For the text-containing cell, return its midpoint in [X, Y] coordinate format. 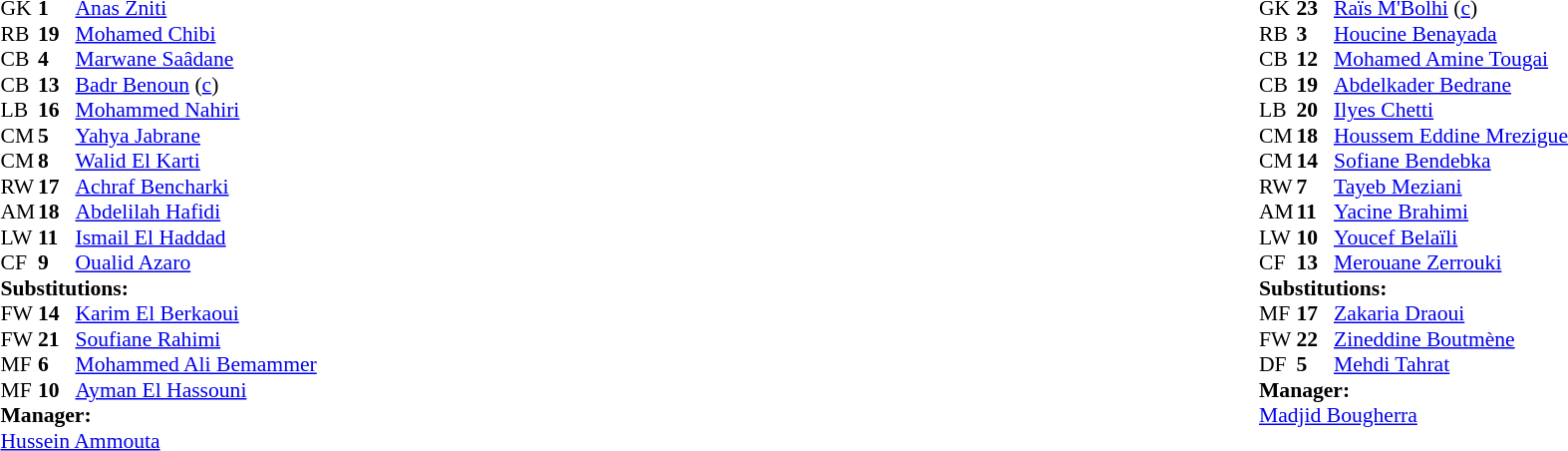
Ayman El Hassouni [196, 390]
Zakaria Draoui [1451, 314]
21 [57, 339]
Houssem Eddine Mrezigue [1451, 136]
Karim El Berkaoui [196, 314]
Abdelkader Bedrane [1451, 85]
Merouane Zerrouki [1451, 262]
Mohamed Amine Tougai [1451, 59]
Oualid Azaro [196, 262]
Walid El Karti [196, 161]
3 [1315, 34]
7 [1315, 187]
DF [1278, 364]
16 [57, 111]
Sofiane Bendebka [1451, 161]
Mehdi Tahrat [1451, 364]
Mohammed Nahiri [196, 111]
Soufiane Rahimi [196, 339]
Abdelilah Hafidi [196, 213]
Yacine Brahimi [1451, 213]
Marwane Saâdane [196, 59]
20 [1315, 111]
8 [57, 161]
Ilyes Chetti [1451, 111]
Houcine Benayada [1451, 34]
Youcef Belaïli [1451, 237]
Yahya Jabrane [196, 136]
22 [1315, 339]
12 [1315, 59]
Badr Benoun (c) [196, 85]
Mohammed Ali Bemammer [196, 364]
9 [57, 262]
4 [57, 59]
Ismail El Haddad [196, 237]
Tayeb Meziani [1451, 187]
6 [57, 364]
Achraf Bencharki [196, 187]
Mohamed Chibi [196, 34]
Madjid Bougherra [1413, 416]
Zineddine Boutmène [1451, 339]
